Output the [X, Y] coordinate of the center of the cell containing the given text.  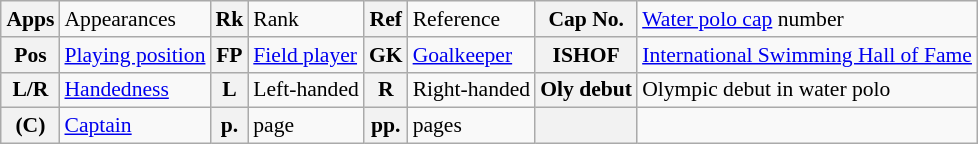
Right-handed [472, 90]
pages [472, 126]
International Swimming Hall of Fame [807, 55]
Playing position [134, 55]
Cap No. [586, 19]
ISHOF [586, 55]
L/R [30, 90]
page [306, 126]
Oly debut [586, 90]
Water polo cap number [807, 19]
Goalkeeper [472, 55]
pp. [386, 126]
FP [230, 55]
Ref [386, 19]
R [386, 90]
GK [386, 55]
p. [230, 126]
Field player [306, 55]
Pos [30, 55]
Captain [134, 126]
Handedness [134, 90]
Rk [230, 19]
Apps [30, 19]
(C) [30, 126]
Left-handed [306, 90]
Appearances [134, 19]
Rank [306, 19]
Olympic debut in water polo [807, 90]
L [230, 90]
Reference [472, 19]
